Scan for the cell matching the given text and deliver its [x, y] coordinate at center. 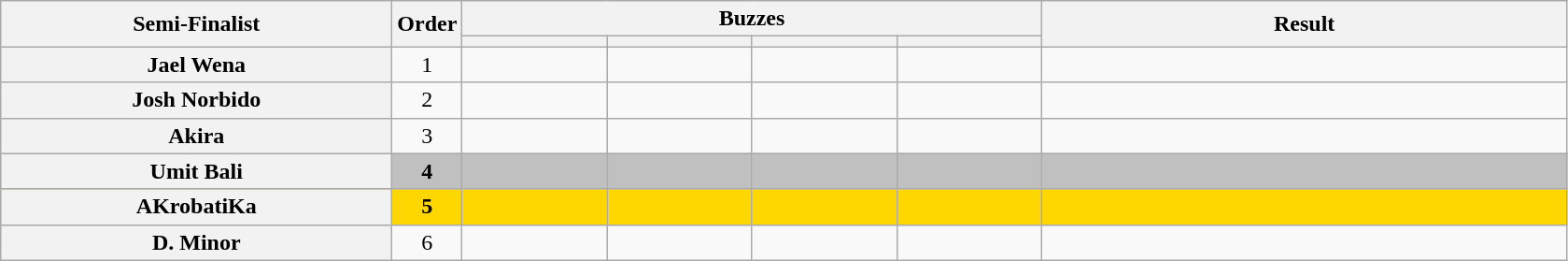
3 [428, 136]
AKrobatiKa [196, 207]
Semi-Finalist [196, 24]
6 [428, 242]
Result [1304, 24]
2 [428, 100]
Jael Wena [196, 65]
Josh Norbido [196, 100]
Order [428, 24]
Akira [196, 136]
Buzzes [752, 19]
D. Minor [196, 242]
4 [428, 171]
1 [428, 65]
Umit Bali [196, 171]
5 [428, 207]
